Identify which cell holds the provided text, then report its (x, y) central coordinate. 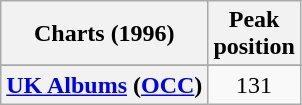
Peakposition (254, 34)
UK Albums (OCC) (104, 85)
131 (254, 85)
Charts (1996) (104, 34)
